Determine the (x, y) coordinate at the center of the cell enclosing the given text.  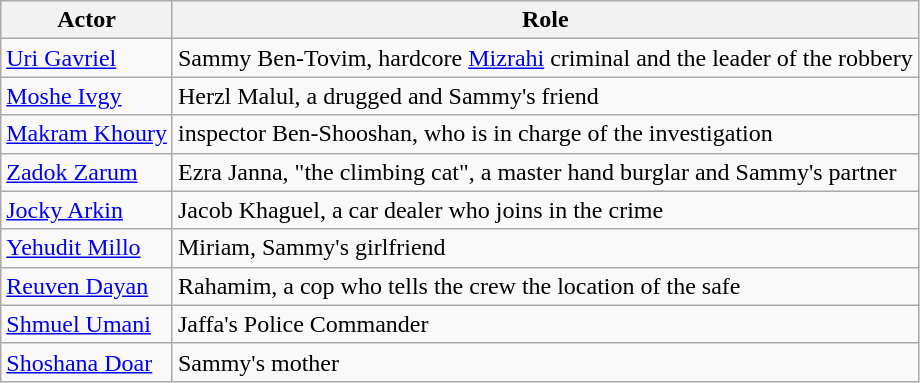
Role (545, 20)
Makram Khoury (87, 134)
Zadok Zarum (87, 172)
Jaffa's Police Commander (545, 324)
Shmuel Umani (87, 324)
Reuven Dayan (87, 286)
Shoshana Doar (87, 362)
Herzl Malul, a drugged and Sammy's friend (545, 96)
Sammy's mother (545, 362)
Jocky Arkin (87, 210)
Ezra Janna, "the climbing cat", a master hand burglar and Sammy's partner (545, 172)
Rahamim, a cop who tells the crew the location of the safe (545, 286)
Jacob Khaguel, a car dealer who joins in the crime (545, 210)
Miriam, Sammy's girlfriend (545, 248)
Sammy Ben-Tovim, hardcore Mizrahi criminal and the leader of the robbery (545, 58)
inspector Ben-Shooshan, who is in charge of the investigation (545, 134)
Moshe Ivgy (87, 96)
Uri Gavriel (87, 58)
Actor (87, 20)
Yehudit Millo (87, 248)
